From the cell containing the given text, extract its center point as (X, Y) coordinate. 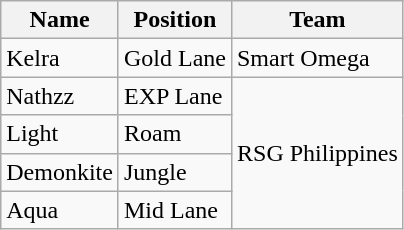
EXP Lane (174, 96)
Name (60, 20)
Light (60, 134)
Kelra (60, 58)
Roam (174, 134)
RSG Philippines (317, 153)
Team (317, 20)
Gold Lane (174, 58)
Smart Omega (317, 58)
Position (174, 20)
Mid Lane (174, 210)
Nathzz (60, 96)
Aqua (60, 210)
Demonkite (60, 172)
Jungle (174, 172)
